Output the (x, y) coordinate of the center of the cell containing the given text.  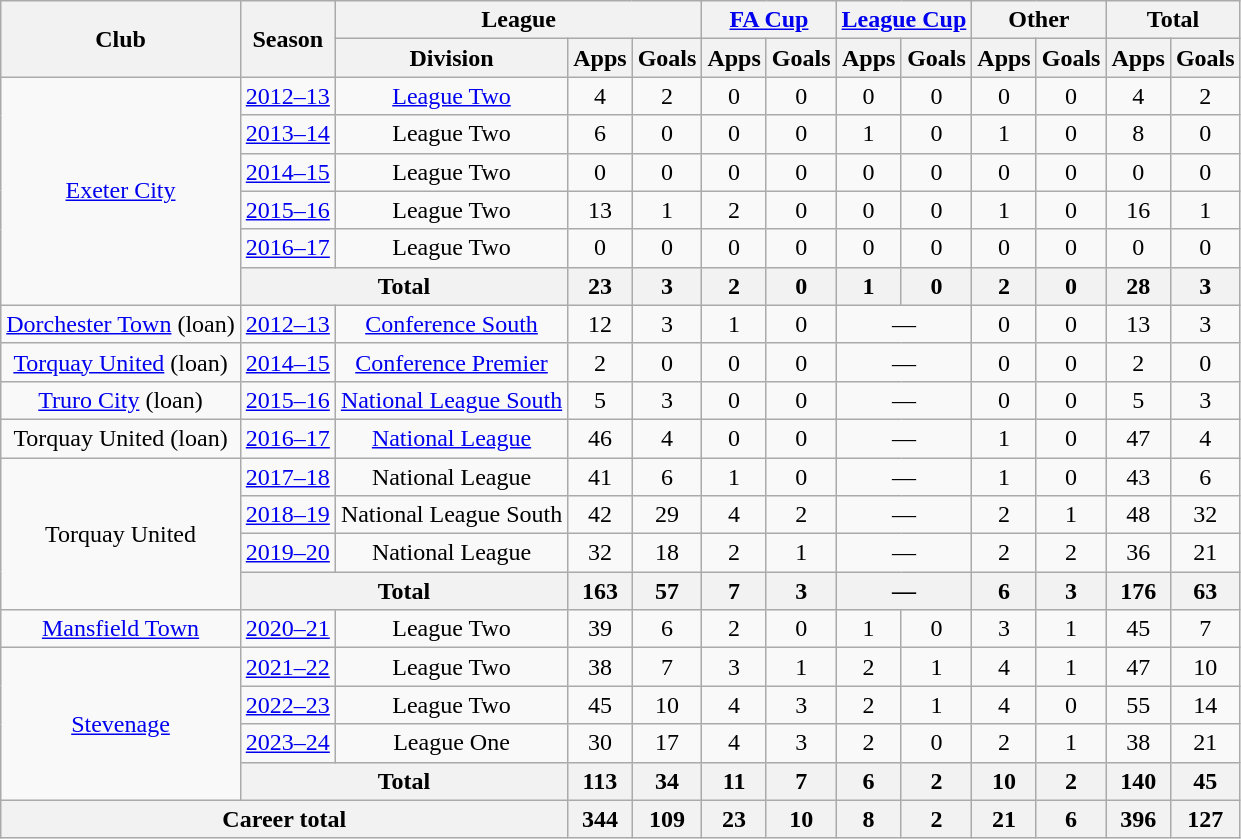
109 (667, 819)
63 (1205, 591)
Other (1039, 20)
55 (1138, 705)
Conference South (451, 324)
Career total (284, 819)
140 (1138, 781)
17 (667, 743)
2023–24 (288, 743)
Stevenage (121, 724)
2021–22 (288, 667)
113 (600, 781)
396 (1138, 819)
Division (451, 58)
34 (667, 781)
League One (451, 743)
Mansfield Town (121, 629)
2013–14 (288, 134)
163 (600, 591)
Conference Premier (451, 362)
Dorchester Town (loan) (121, 324)
2019–20 (288, 553)
FA Cup (769, 20)
176 (1138, 591)
Season (288, 39)
30 (600, 743)
42 (600, 515)
League (518, 20)
2018–19 (288, 515)
Truro City (loan) (121, 400)
11 (734, 781)
48 (1138, 515)
18 (667, 553)
39 (600, 629)
Torquay United (121, 534)
League Cup (904, 20)
16 (1138, 210)
2020–21 (288, 629)
36 (1138, 553)
2022–23 (288, 705)
127 (1205, 819)
43 (1138, 477)
41 (600, 477)
Exeter City (121, 191)
344 (600, 819)
57 (667, 591)
28 (1138, 286)
14 (1205, 705)
29 (667, 515)
Club (121, 39)
2017–18 (288, 477)
12 (600, 324)
46 (600, 438)
